Extract the [X, Y] coordinate from the center of the cell holding the provided text.  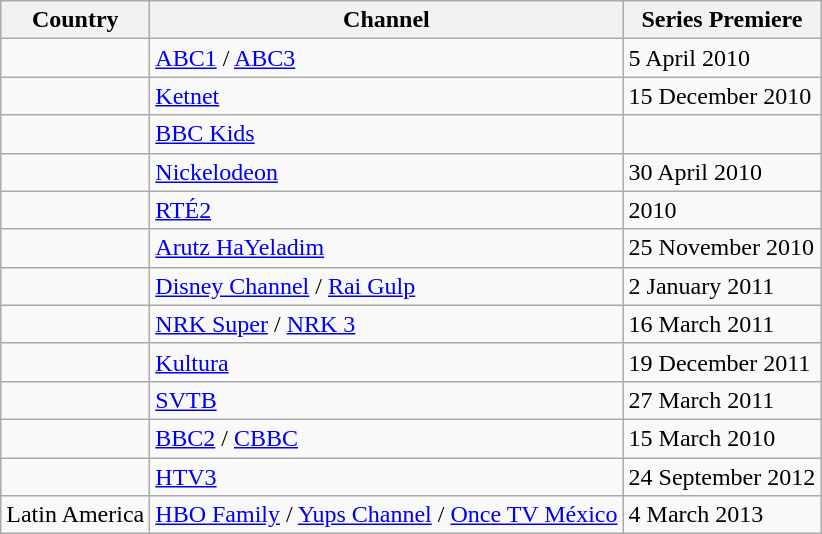
RTÉ2 [386, 210]
Disney Channel / Rai Gulp [386, 286]
5 April 2010 [722, 58]
Ketnet [386, 96]
Arutz HaYeladim [386, 248]
Latin America [76, 515]
2010 [722, 210]
Country [76, 20]
SVTB [386, 400]
Series Premiere [722, 20]
HTV3 [386, 477]
19 December 2011 [722, 362]
Nickelodeon [386, 172]
4 March 2013 [722, 515]
ABC1 / ABC3 [386, 58]
BBC Kids [386, 134]
Kultura [386, 362]
BBC2 / CBBC [386, 438]
HBO Family / Yups Channel / Once TV México [386, 515]
25 November 2010 [722, 248]
NRK Super / NRK 3 [386, 324]
16 March 2011 [722, 324]
Channel [386, 20]
27 March 2011 [722, 400]
15 December 2010 [722, 96]
2 January 2011 [722, 286]
15 March 2010 [722, 438]
30 April 2010 [722, 172]
24 September 2012 [722, 477]
